Determine the [x, y] coordinate at the center of the cell enclosing the given text.  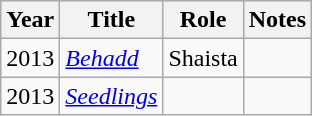
Seedlings [112, 96]
Role [203, 20]
Shaista [203, 58]
Year [30, 20]
Behadd [112, 58]
Title [112, 20]
Notes [277, 20]
